Provide the [x, y] coordinate of the cell's center where the given text is located.  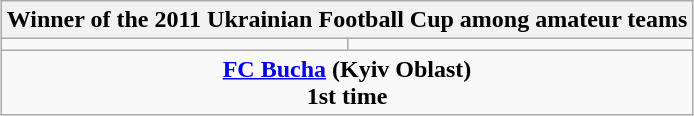
Winner of the 2011 Ukrainian Football Cup among amateur teams [347, 20]
FC Bucha (Kyiv Oblast)1st time [347, 82]
